From the cell containing the given text, extract its center point as (X, Y) coordinate. 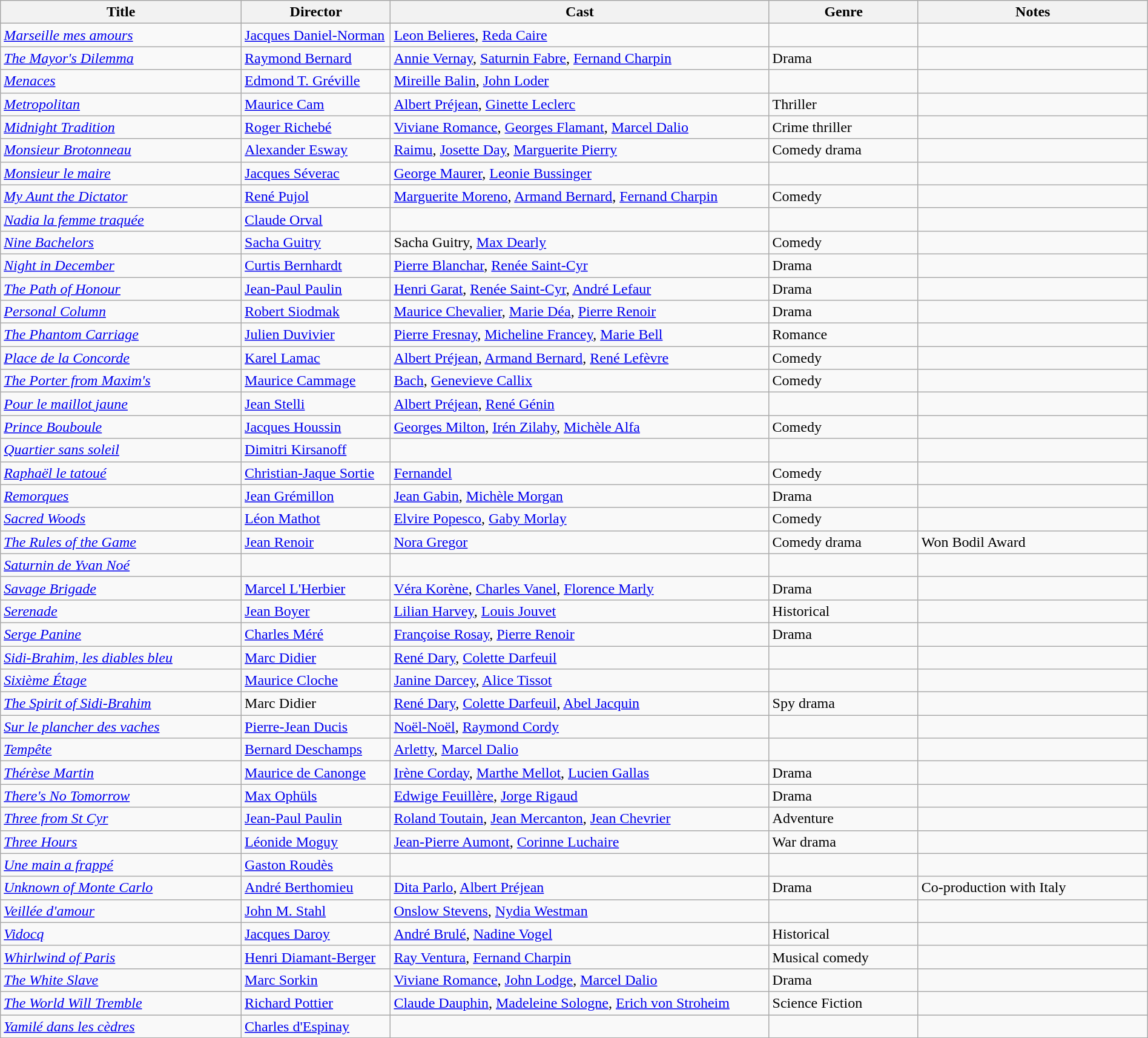
Robert Siodmak (316, 312)
Quartier sans soleil (121, 450)
George Maurer, Leonie Bussinger (580, 173)
Albert Préjean, René Génin (580, 404)
Claude Dauphin, Madeleine Sologne, Erich von Stroheim (580, 1003)
Janine Darcey, Alice Tissot (580, 681)
Edwige Feuillère, Jorge Rigaud (580, 796)
The Spirit of Sidi-Brahim (121, 704)
Richard Pottier (316, 1003)
Charles d'Espinay (316, 1026)
Romance (843, 335)
Dimitri Kirsanoff (316, 450)
Savage Brigade (121, 588)
René Pujol (316, 196)
Jean Grémillon (316, 496)
Maurice de Canonge (316, 773)
Marseille mes amours (121, 35)
Adventure (843, 819)
Remorques (121, 496)
Cast (580, 12)
Jean Renoir (316, 542)
Albert Préjean, Armand Bernard, René Lefèvre (580, 358)
Menaces (121, 81)
Albert Préjean, Ginette Leclerc (580, 104)
Une main a frappé (121, 865)
Place de la Concorde (121, 358)
Arletty, Marcel Dalio (580, 750)
Onslow Stevens, Nydia Westman (580, 911)
Viviane Romance, Georges Flamant, Marcel Dalio (580, 127)
Roland Toutain, Jean Mercanton, Jean Chevrier (580, 819)
Edmond T. Gréville (316, 81)
Sur le plancher des vaches (121, 727)
Viviane Romance, John Lodge, Marcel Dalio (580, 980)
Serge Panine (121, 634)
Sacha Guitry (316, 242)
Science Fiction (843, 1003)
Jacques Daniel-Norman (316, 35)
Fernandel (580, 473)
Director (316, 12)
Three from St Cyr (121, 819)
Françoise Rosay, Pierre Renoir (580, 634)
Alexander Esway (316, 150)
Whirlwind of Paris (121, 957)
Sacha Guitry, Max Dearly (580, 242)
Véra Korène, Charles Vanel, Florence Marly (580, 588)
Three Hours (121, 842)
The Porter from Maxim's (121, 381)
Irène Corday, Marthe Mellot, Lucien Gallas (580, 773)
Sixième Étage (121, 681)
Midnight Tradition (121, 127)
Henri Garat, Renée Saint-Cyr, André Lefaur (580, 289)
Léonide Moguy (316, 842)
Maurice Cloche (316, 681)
Jacques Séverac (316, 173)
Marcel L'Herbier (316, 588)
Christian-Jaque Sortie (316, 473)
Noël-Noël, Raymond Cordy (580, 727)
Saturnin de Yvan Noé (121, 565)
Raphaël le tatoué (121, 473)
The Path of Honour (121, 289)
Max Ophüls (316, 796)
Claude Orval (316, 219)
Elvire Popesco, Gaby Morlay (580, 519)
Co-production with Italy (1033, 888)
Jean-Pierre Aumont, Corinne Luchaire (580, 842)
Raimu, Josette Day, Marguerite Pierry (580, 150)
Sacred Woods (121, 519)
Nine Bachelors (121, 242)
Pierre Fresnay, Micheline Francey, Marie Bell (580, 335)
The Phantom Carriage (121, 335)
Raymond Bernard (316, 58)
Monsieur le maire (121, 173)
Ray Ventura, Fernand Charpin (580, 957)
René Dary, Colette Darfeuil, Abel Jacquin (580, 704)
Mireille Balin, John Loder (580, 81)
Jacques Daroy (316, 934)
Thriller (843, 104)
Thérèse Martin (121, 773)
René Dary, Colette Darfeuil (580, 657)
Julien Duvivier (316, 335)
Maurice Chevalier, Marie Déa, Pierre Renoir (580, 312)
Title (121, 12)
Jacques Houssin (316, 427)
Annie Vernay, Saturnin Fabre, Fernand Charpin (580, 58)
Maurice Cammage (316, 381)
Charles Méré (316, 634)
Pour le maillot jaune (121, 404)
Jean Stelli (316, 404)
Pierre Blanchar, Renée Saint-Cyr (580, 265)
There's No Tomorrow (121, 796)
Spy drama (843, 704)
Nora Gregor (580, 542)
Genre (843, 12)
Pierre-Jean Ducis (316, 727)
Musical comedy (843, 957)
Personal Column (121, 312)
The World Will Tremble (121, 1003)
Dita Parlo, Albert Préjean (580, 888)
Sidi-Brahim, les diables bleu (121, 657)
War drama (843, 842)
Serenade (121, 611)
Yamilé dans les cèdres (121, 1026)
Veillée d'amour (121, 911)
Roger Richebé (316, 127)
The Rules of the Game (121, 542)
Georges Milton, Irén Zilahy, Michèle Alfa (580, 427)
Léon Mathot (316, 519)
Vidocq (121, 934)
André Berthomieu (316, 888)
André Brulé, Nadine Vogel (580, 934)
Gaston Roudès (316, 865)
Curtis Bernhardt (316, 265)
Maurice Cam (316, 104)
Nadia la femme traquée (121, 219)
Marc Sorkin (316, 980)
Tempête (121, 750)
Prince Bouboule (121, 427)
John M. Stahl (316, 911)
Notes (1033, 12)
Bernard Deschamps (316, 750)
The White Slave (121, 980)
The Mayor's Dilemma (121, 58)
Won Bodil Award (1033, 542)
Metropolitan (121, 104)
My Aunt the Dictator (121, 196)
Marguerite Moreno, Armand Bernard, Fernand Charpin (580, 196)
Unknown of Monte Carlo (121, 888)
Henri Diamant-Berger (316, 957)
Leon Belieres, Reda Caire (580, 35)
Jean Boyer (316, 611)
Crime thriller (843, 127)
Night in December (121, 265)
Monsieur Brotonneau (121, 150)
Karel Lamac (316, 358)
Jean Gabin, Michèle Morgan (580, 496)
Bach, Genevieve Callix (580, 381)
Lilian Harvey, Louis Jouvet (580, 611)
